Scan for the cell matching the given text and deliver its (X, Y) coordinate at center. 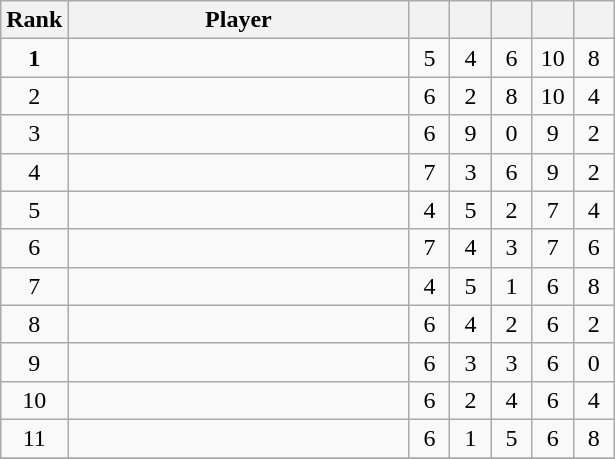
11 (34, 438)
Rank (34, 20)
Player (238, 20)
